Scan for the cell matching the given text and deliver its (x, y) coordinate at center. 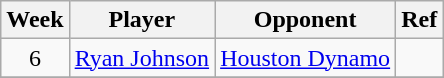
Ref (420, 20)
Opponent (306, 20)
Houston Dynamo (306, 58)
6 (35, 58)
Week (35, 20)
Ryan Johnson (142, 58)
Player (142, 20)
